Search for the cell housing the specified text and yield its [X, Y] center coordinate. 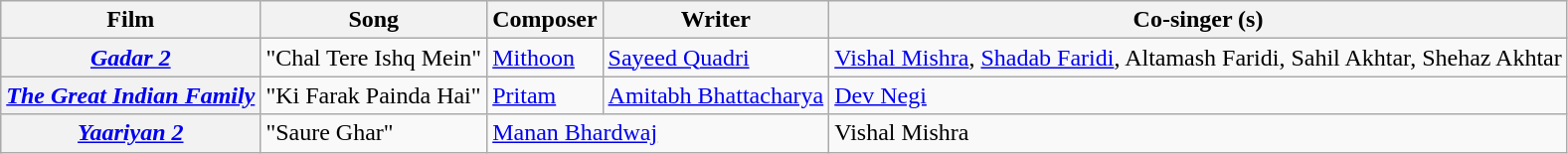
Manan Bhardwaj [658, 133]
Vishal Mishra [1199, 133]
"Ki Farak Painda Hai" [374, 95]
"Chal Tere Ishq Mein" [374, 58]
Song [374, 20]
Mithoon [545, 58]
"Saure Ghar" [374, 133]
Co-singer (s) [1199, 20]
Pritam [545, 95]
Composer [545, 20]
Film [131, 20]
Yaariyan 2 [131, 133]
Writer [716, 20]
Amitabh Bhattacharya [716, 95]
Gadar 2 [131, 58]
The Great Indian Family [131, 95]
Vishal Mishra, Shadab Faridi, Altamash Faridi, Sahil Akhtar, Shehaz Akhtar [1199, 58]
Sayeed Quadri [716, 58]
Dev Negi [1199, 95]
